Search for the cell housing the specified text and yield its [x, y] center coordinate. 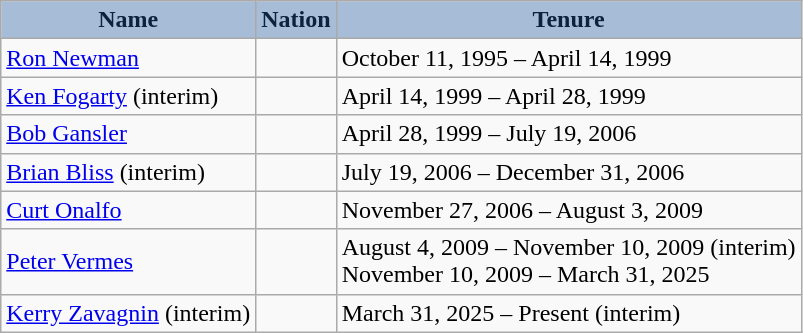
Name [128, 20]
Brian Bliss (interim) [128, 172]
Bob Gansler [128, 134]
Nation [296, 20]
October 11, 1995 – April 14, 1999 [568, 58]
April 14, 1999 – April 28, 1999 [568, 96]
November 27, 2006 – August 3, 2009 [568, 210]
August 4, 2009 – November 10, 2009 (interim)November 10, 2009 – March 31, 2025 [568, 262]
April 28, 1999 – July 19, 2006 [568, 134]
Curt Onalfo [128, 210]
Ken Fogarty (interim) [128, 96]
Ron Newman [128, 58]
Kerry Zavagnin (interim) [128, 313]
Tenure [568, 20]
July 19, 2006 – December 31, 2006 [568, 172]
Peter Vermes [128, 262]
March 31, 2025 – Present (interim) [568, 313]
